Find where the given text appears and provide that cell's center as [X, Y] coordinate. 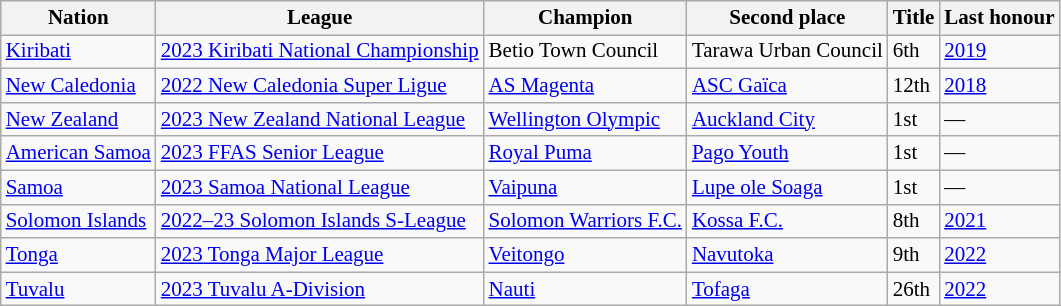
2023 Tuvalu A-Division [320, 289]
Kiribati [78, 52]
2023 Kiribati National Championship [320, 52]
ASC Gaïca [788, 86]
Tofaga [788, 289]
Samoa [78, 187]
9th [914, 255]
Navutoka [788, 255]
2023 FFAS Senior League [320, 153]
Tarawa Urban Council [788, 52]
Solomon Warriors F.C. [586, 221]
League [320, 18]
2023 Tonga Major League [320, 255]
6th [914, 52]
8th [914, 221]
26th [914, 289]
American Samoa [78, 153]
2023 New Zealand National League [320, 119]
Vaipuna [586, 187]
Auckland City [788, 119]
Betio Town Council [586, 52]
Last honour [999, 18]
Title [914, 18]
Champion [586, 18]
Pago Youth [788, 153]
12th [914, 86]
2021 [999, 221]
Kossa F.C. [788, 221]
Second place [788, 18]
2022 New Caledonia Super Ligue [320, 86]
2023 Samoa National League [320, 187]
AS Magenta [586, 86]
Royal Puma [586, 153]
Veitongo [586, 255]
2022–23 Solomon Islands S-League [320, 221]
Tonga [78, 255]
2019 [999, 52]
Solomon Islands [78, 221]
2018 [999, 86]
New Zealand [78, 119]
Wellington Olympic [586, 119]
Nauti [586, 289]
Lupe ole Soaga [788, 187]
New Caledonia [78, 86]
Nation [78, 18]
Tuvalu [78, 289]
